Return the [x, y] coordinate for the center point of the cell that contains the specified text.  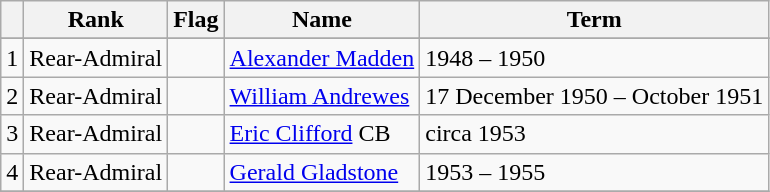
2 [12, 96]
1953 – 1955 [594, 172]
Gerald Gladstone [322, 172]
Rank [96, 20]
William Andrewes [322, 96]
1 [12, 58]
Name [322, 20]
Flag [196, 20]
circa 1953 [594, 134]
Alexander Madden [322, 58]
4 [12, 172]
Term [594, 20]
17 December 1950 – October 1951 [594, 96]
Eric Clifford CB [322, 134]
3 [12, 134]
1948 – 1950 [594, 58]
